For the text-containing cell, return its midpoint in (x, y) coordinate format. 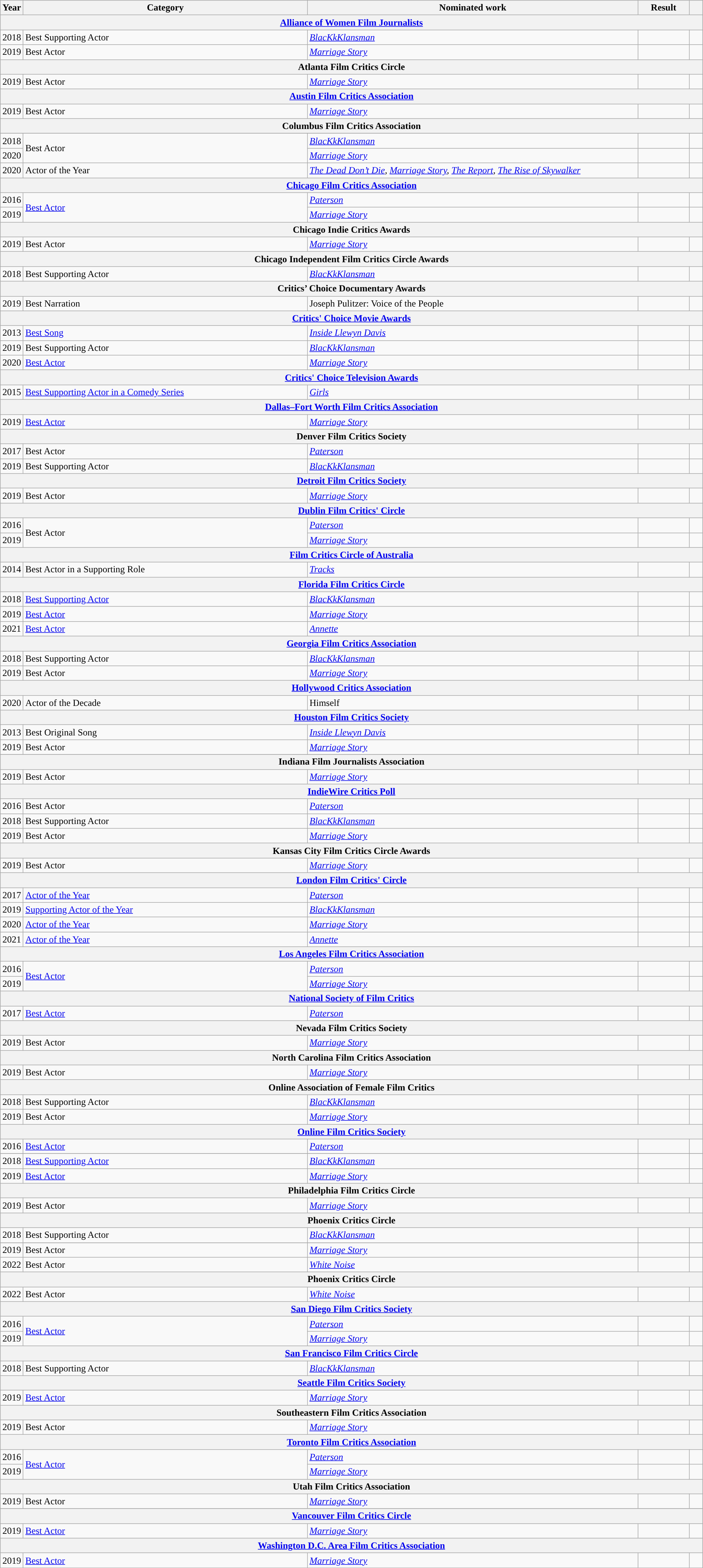
Himself (473, 703)
Vancouver Film Critics Circle (351, 1516)
Dublin Film Critics' Circle (351, 510)
Houston Film Critics Society (351, 718)
Seattle Film Critics Society (351, 1383)
Online Film Critics Society (351, 1132)
National Society of Film Critics (351, 998)
IndieWire Critics Poll (351, 791)
Columbus Film Critics Association (351, 126)
Toronto Film Critics Association (351, 1442)
Best Original Song (166, 732)
2015 (12, 392)
2014 (12, 570)
Indiana Film Journalists Association (351, 762)
North Carolina Film Critics Association (351, 1058)
Chicago Independent Film Critics Circle Awards (351, 259)
Chicago Film Critics Association (351, 185)
Atlanta Film Critics Circle (351, 67)
San Diego Film Critics Society (351, 1309)
Utah Film Critics Association (351, 1486)
Supporting Actor of the Year (166, 910)
Critics' Choice Television Awards (351, 377)
Chicago Indie Critics Awards (351, 230)
Category (166, 8)
Georgia Film Critics Association (351, 643)
The Dead Don’t Die, Marriage Story, The Report, The Rise of Skywalker (473, 170)
Washington D.C. Area Film Critics Association (351, 1545)
Online Association of Female Film Critics (351, 1087)
Austin Film Critics Association (351, 96)
Joseph Pulitzer: Voice of the People (473, 303)
Nevada Film Critics Society (351, 1028)
Best Supporting Actor in a Comedy Series (166, 392)
Film Critics Circle of Australia (351, 555)
Year (12, 8)
Alliance of Women Film Journalists (351, 23)
Critics’ Choice Documentary Awards (351, 289)
Detroit Film Critics Society (351, 481)
Hollywood Critics Association (351, 688)
Denver Film Critics Society (351, 437)
Best Narration (166, 303)
Nominated work (473, 8)
Result (664, 8)
Florida Film Critics Circle (351, 584)
Girls (473, 392)
Kansas City Film Critics Circle Awards (351, 850)
Philadelphia Film Critics Circle (351, 1191)
Dallas–Fort Worth Film Critics Association (351, 407)
Best Song (166, 333)
Actor of the Decade (166, 703)
Critics' Choice Movie Awards (351, 318)
Tracks (473, 570)
Best Actor in a Supporting Role (166, 570)
Southeastern Film Critics Association (351, 1413)
San Francisco Film Critics Circle (351, 1353)
Los Angeles Film Critics Association (351, 954)
London Film Critics' Circle (351, 880)
